Determine the [X, Y] coordinate at the center of the cell enclosing the given text.  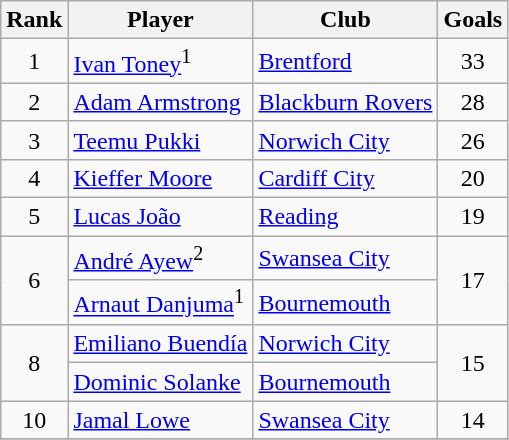
33 [473, 62]
Adam Armstrong [160, 102]
Kieffer Moore [160, 178]
6 [34, 280]
Rank [34, 20]
Blackburn Rovers [346, 102]
20 [473, 178]
26 [473, 140]
28 [473, 102]
Goals [473, 20]
Dominic Solanke [160, 382]
19 [473, 217]
Lucas João [160, 217]
Teemu Pukki [160, 140]
1 [34, 62]
Player [160, 20]
Club [346, 20]
5 [34, 217]
14 [473, 420]
3 [34, 140]
15 [473, 363]
Reading [346, 217]
Arnaut Danjuma1 [160, 302]
Ivan Toney1 [160, 62]
André Ayew2 [160, 258]
4 [34, 178]
10 [34, 420]
Cardiff City [346, 178]
Jamal Lowe [160, 420]
Brentford [346, 62]
2 [34, 102]
8 [34, 363]
Emiliano Buendía [160, 344]
17 [473, 280]
